Detect which cell encompasses the target text, then output its (x, y) center coordinate. 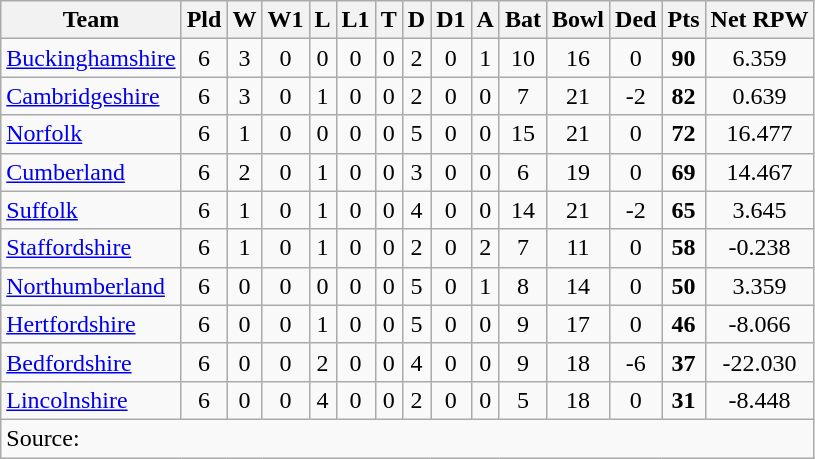
-0.238 (760, 248)
Cambridgeshire (91, 96)
90 (684, 58)
16 (578, 58)
-6 (636, 362)
Bat (522, 20)
Staffordshire (91, 248)
65 (684, 210)
Lincolnshire (91, 400)
Norfolk (91, 134)
L1 (356, 20)
6.359 (760, 58)
-22.030 (760, 362)
3.359 (760, 286)
Source: (408, 438)
Buckinghamshire (91, 58)
W (244, 20)
D (416, 20)
10 (522, 58)
69 (684, 172)
8 (522, 286)
46 (684, 324)
Pts (684, 20)
14.467 (760, 172)
17 (578, 324)
Bowl (578, 20)
Net RPW (760, 20)
50 (684, 286)
72 (684, 134)
T (388, 20)
-8.066 (760, 324)
Pld (204, 20)
Cumberland (91, 172)
Team (91, 20)
15 (522, 134)
Bedfordshire (91, 362)
Suffolk (91, 210)
-8.448 (760, 400)
W1 (286, 20)
Hertfordshire (91, 324)
19 (578, 172)
0.639 (760, 96)
37 (684, 362)
31 (684, 400)
11 (578, 248)
82 (684, 96)
L (322, 20)
16.477 (760, 134)
58 (684, 248)
Northumberland (91, 286)
3.645 (760, 210)
A (485, 20)
Ded (636, 20)
D1 (451, 20)
